Extract the [X, Y] coordinate from the center of the cell holding the provided text.  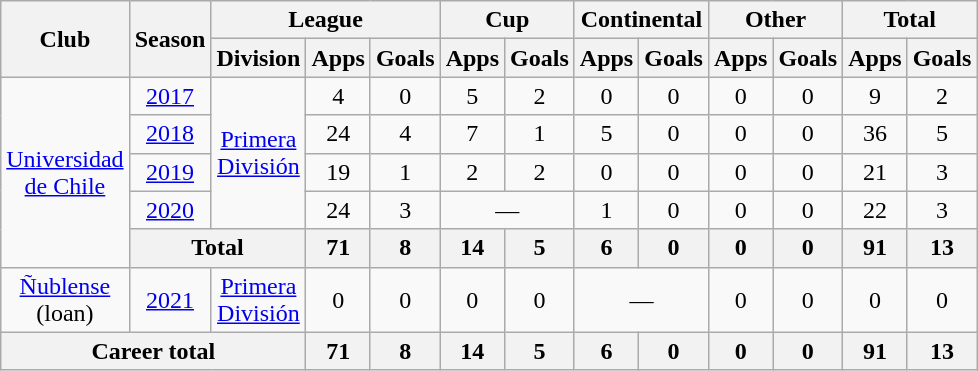
Cup [507, 20]
2017 [170, 96]
Other [775, 20]
Universidadde Chile [65, 172]
2021 [170, 300]
7 [472, 134]
Division [258, 58]
19 [338, 172]
League [326, 20]
22 [875, 210]
Club [65, 39]
Season [170, 39]
Ñublense(loan) [65, 300]
2019 [170, 172]
2018 [170, 134]
Career total [154, 351]
9 [875, 96]
2020 [170, 210]
21 [875, 172]
36 [875, 134]
Continental [641, 20]
